Scan for the cell matching the given text and deliver its (X, Y) coordinate at center. 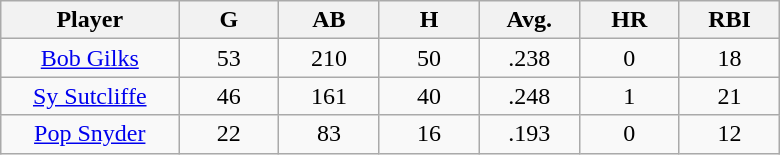
1 (629, 96)
12 (729, 134)
Avg. (529, 20)
46 (229, 96)
16 (429, 134)
H (429, 20)
Sy Sutcliffe (90, 96)
RBI (729, 20)
AB (329, 20)
53 (229, 58)
.248 (529, 96)
40 (429, 96)
22 (229, 134)
Pop Snyder (90, 134)
Player (90, 20)
Bob Gilks (90, 58)
21 (729, 96)
18 (729, 58)
210 (329, 58)
.238 (529, 58)
G (229, 20)
HR (629, 20)
50 (429, 58)
.193 (529, 134)
83 (329, 134)
161 (329, 96)
